Detect which cell encompasses the target text, then output its [x, y] center coordinate. 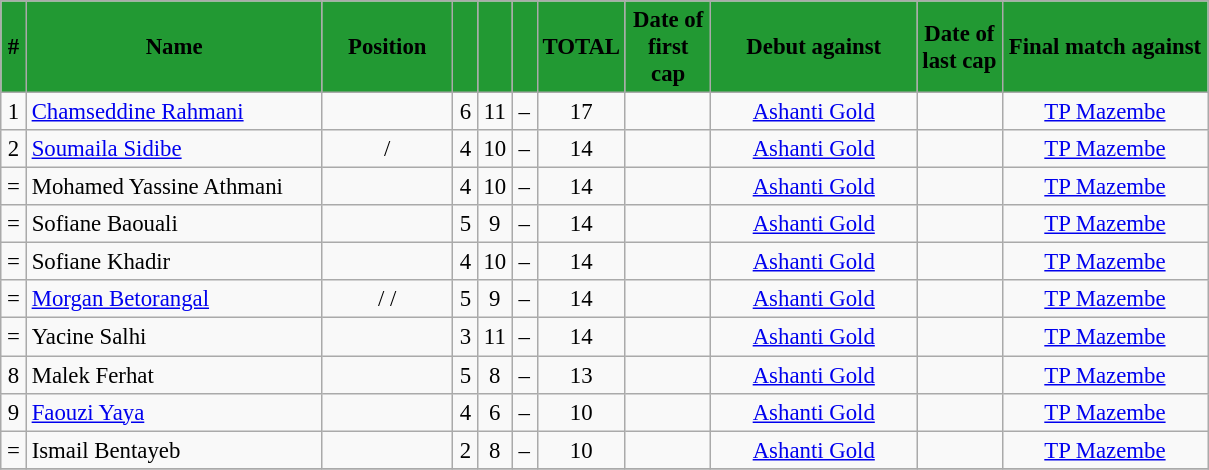
Yacine Salhi [174, 337]
Sofiane Baouali [174, 224]
/ [388, 149]
# [14, 47]
13 [581, 375]
Date of last cap [960, 47]
Chamseddine Rahmani [174, 112]
Faouzi Yaya [174, 412]
Soumaila Sidibe [174, 149]
Ismail Bentayeb [174, 450]
Final match against [1105, 47]
Position [388, 47]
3 [466, 337]
Name [174, 47]
Malek Ferhat [174, 375]
Debut against [814, 47]
1 [14, 112]
Date of first cap [668, 47]
Sofiane Khadir [174, 262]
Morgan Betorangal [174, 299]
TOTAL [581, 47]
Mohamed Yassine Athmani [174, 187]
17 [581, 112]
/ / [388, 299]
